Provide the (x, y) coordinate of the cell's center where the given text is located.  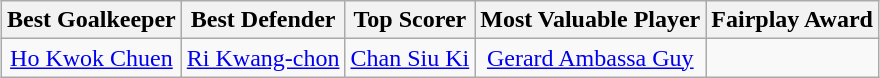
Best Defender (263, 20)
Best Goalkeeper (92, 20)
Gerard Ambassa Guy (590, 58)
Fairplay Award (792, 20)
Top Scorer (410, 20)
Ho Kwok Chuen (92, 58)
Most Valuable Player (590, 20)
Ri Kwang-chon (263, 58)
Chan Siu Ki (410, 58)
